Find where the given text appears and provide that cell's center as [x, y] coordinate. 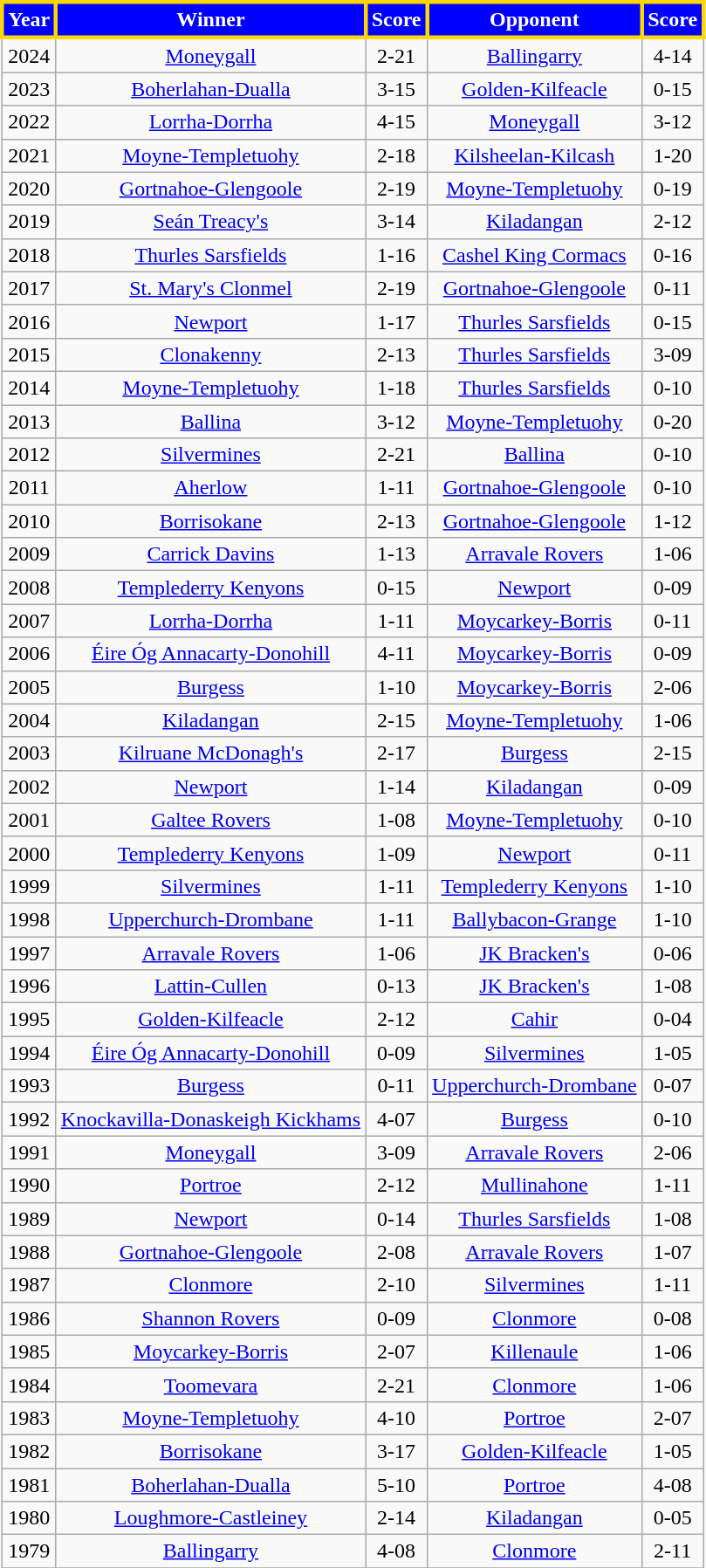
1-09 [396, 853]
2-11 [672, 1551]
2-17 [396, 753]
1982 [29, 1451]
4-07 [396, 1119]
2-18 [396, 155]
2023 [29, 89]
2024 [29, 55]
1981 [29, 1485]
1987 [29, 1285]
0-06 [672, 952]
Kilsheelan-Kilcash [535, 155]
2005 [29, 687]
Cashel King Cormacs [535, 255]
0-14 [396, 1219]
1998 [29, 919]
1979 [29, 1551]
Lattin-Cullen [210, 987]
2009 [29, 554]
2002 [29, 787]
Opponent [535, 19]
1-12 [672, 521]
1984 [29, 1385]
1993 [29, 1086]
1-14 [396, 787]
2020 [29, 189]
1-20 [672, 155]
1-13 [396, 554]
1991 [29, 1152]
0-19 [672, 189]
2019 [29, 222]
1985 [29, 1351]
2014 [29, 388]
1988 [29, 1252]
0-08 [672, 1318]
Ballybacon-Grange [535, 919]
1990 [29, 1186]
1996 [29, 987]
0-20 [672, 422]
2011 [29, 488]
Killenaule [535, 1351]
Clonakenny [210, 354]
2008 [29, 588]
2022 [29, 122]
Carrick Davins [210, 554]
2007 [29, 621]
2013 [29, 422]
1995 [29, 1020]
Galtee Rovers [210, 820]
1980 [29, 1518]
Toomevara [210, 1385]
2017 [29, 288]
1992 [29, 1119]
2-14 [396, 1518]
1994 [29, 1053]
Knockavilla-Donaskeigh Kickhams [210, 1119]
2004 [29, 720]
0-16 [672, 255]
4-11 [396, 654]
2000 [29, 853]
1-17 [396, 321]
3-17 [396, 1451]
0-04 [672, 1020]
Mullinahone [535, 1186]
Aherlow [210, 488]
1-07 [672, 1252]
1-16 [396, 255]
4-14 [672, 55]
2012 [29, 455]
0-05 [672, 1518]
1986 [29, 1318]
St. Mary's Clonmel [210, 288]
2015 [29, 354]
1997 [29, 952]
4-15 [396, 122]
2010 [29, 521]
Kilruane McDonagh's [210, 753]
1999 [29, 886]
2003 [29, 753]
5-10 [396, 1485]
1989 [29, 1219]
2016 [29, 321]
2-08 [396, 1252]
Seán Treacy's [210, 222]
4-10 [396, 1418]
3-15 [396, 89]
1-18 [396, 388]
1983 [29, 1418]
2001 [29, 820]
0-07 [672, 1086]
Loughmore-Castleiney [210, 1518]
2021 [29, 155]
Cahir [535, 1020]
Winner [210, 19]
Year [29, 19]
2006 [29, 654]
0-13 [396, 987]
Shannon Rovers [210, 1318]
3-14 [396, 222]
2018 [29, 255]
2-10 [396, 1285]
